For the text-containing cell, return its midpoint in (X, Y) coordinate format. 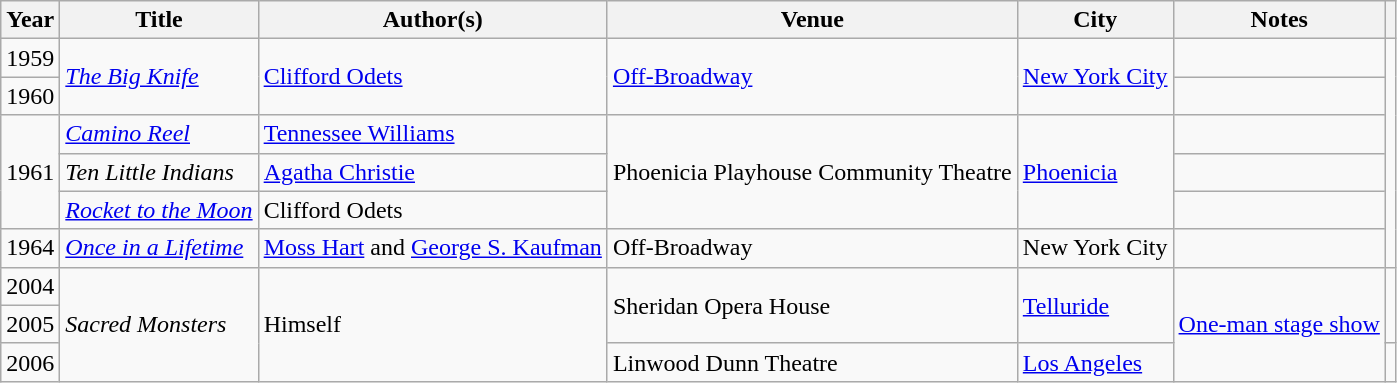
Tennessee Williams (432, 134)
One-man stage show (1279, 324)
1964 (30, 248)
1960 (30, 96)
Author(s) (432, 20)
Title (159, 20)
1961 (30, 172)
Rocket to the Moon (159, 210)
Ten Little Indians (159, 172)
Moss Hart and George S. Kaufman (432, 248)
Himself (432, 324)
Phoenicia (1095, 172)
The Big Knife (159, 77)
2004 (30, 286)
Notes (1279, 20)
Telluride (1095, 305)
Phoenicia Playhouse Community Theatre (812, 172)
Agatha Christie (432, 172)
2006 (30, 362)
Los Angeles (1095, 362)
City (1095, 20)
2005 (30, 324)
Camino Reel (159, 134)
Venue (812, 20)
Sacred Monsters (159, 324)
Sheridan Opera House (812, 305)
Once in a Lifetime (159, 248)
Linwood Dunn Theatre (812, 362)
1959 (30, 58)
Year (30, 20)
